Identify which cell holds the provided text, then report its (X, Y) central coordinate. 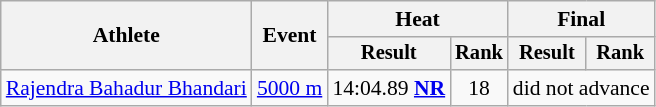
Heat (417, 19)
Event (290, 36)
5000 m (290, 88)
Athlete (126, 36)
did not advance (582, 88)
Final (582, 19)
18 (479, 88)
Rajendra Bahadur Bhandari (126, 88)
14:04.89 NR (388, 88)
